Return (X, Y) of the center of cell containing provided text 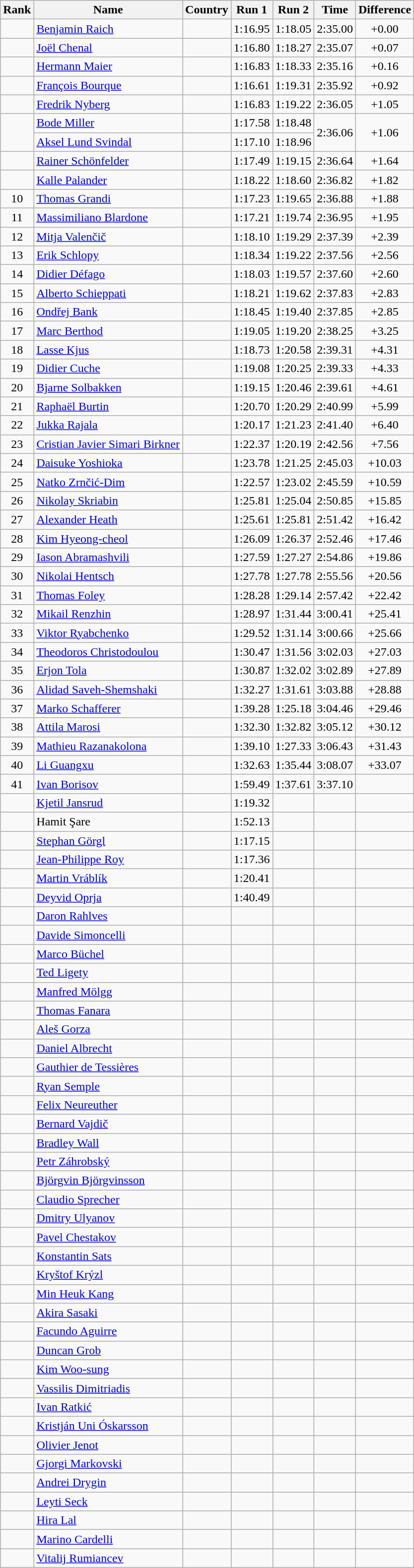
+29.46 (384, 708)
2:35.16 (335, 66)
1:26.37 (293, 538)
Leyti Seck (108, 1502)
Iason Abramashvili (108, 558)
Benjamin Raich (108, 29)
2:45.59 (335, 482)
Ivan Borisov (108, 784)
2:55.56 (335, 576)
+0.16 (384, 66)
1:22.37 (252, 444)
1:18.27 (293, 48)
1:18.21 (252, 293)
1:31.14 (293, 633)
1:52.13 (252, 821)
Bode Miller (108, 123)
Kryštof Krýzl (108, 1275)
1:31.56 (293, 652)
22 (17, 425)
21 (17, 406)
1:35.44 (293, 765)
1:32.63 (252, 765)
+1.95 (384, 217)
3:00.41 (335, 614)
2:52.46 (335, 538)
Konstantin Sats (108, 1256)
1:19.57 (293, 274)
Lasse Kjus (108, 350)
1:28.97 (252, 614)
1:32.02 (293, 671)
+20.56 (384, 576)
1:16.80 (252, 48)
2:35.07 (335, 48)
3:02.89 (335, 671)
1:16.95 (252, 29)
Hira Lal (108, 1520)
33 (17, 633)
Kalle Palander (108, 180)
Ted Ligety (108, 973)
1:32.30 (252, 727)
28 (17, 538)
Felix Neureuther (108, 1105)
1:19.31 (293, 85)
26 (17, 501)
Mikail Renzhin (108, 614)
Kristján Uni Óskarsson (108, 1426)
2:54.86 (335, 558)
1:18.03 (252, 274)
1:17.23 (252, 198)
Ryan Semple (108, 1086)
1:17.36 (252, 860)
Difference (384, 10)
Viktor Ryabchenko (108, 633)
1:27.33 (293, 746)
1:18.48 (293, 123)
1:18.05 (293, 29)
Raphaël Burtin (108, 406)
Erik Schlopy (108, 255)
Cristian Javier Simari Birkner (108, 444)
+4.31 (384, 350)
3:00.66 (335, 633)
2:38.25 (335, 331)
20 (17, 387)
+3.25 (384, 331)
2:41.40 (335, 425)
+0.07 (384, 48)
1:19.29 (293, 237)
1:30.87 (252, 671)
1:23.02 (293, 482)
Nikolai Hentsch (108, 576)
1:40.49 (252, 897)
Run 2 (293, 10)
1:18.34 (252, 255)
+25.66 (384, 633)
2:37.85 (335, 312)
Run 1 (252, 10)
3:03.88 (335, 690)
1:19.62 (293, 293)
Deyvid Oprja (108, 897)
+30.12 (384, 727)
Manfred Mölgg (108, 992)
11 (17, 217)
29 (17, 558)
2:50.85 (335, 501)
Vassilis Dimitriadis (108, 1388)
1:21.23 (293, 425)
1:37.61 (293, 784)
2:36.88 (335, 198)
1:27.27 (293, 558)
1:20.19 (293, 444)
Gjorgi Markovski (108, 1464)
16 (17, 312)
Didier Défago (108, 274)
Bernard Vajdič (108, 1124)
1:20.41 (252, 878)
31 (17, 595)
+1.05 (384, 104)
Min Heuk Kang (108, 1294)
2:40.99 (335, 406)
Bjarne Solbakken (108, 387)
19 (17, 369)
+2.56 (384, 255)
10 (17, 198)
Fredrik Nyberg (108, 104)
13 (17, 255)
1:59.49 (252, 784)
2:37.60 (335, 274)
Jukka Rajala (108, 425)
+0.00 (384, 29)
15 (17, 293)
+1.88 (384, 198)
Hermann Maier (108, 66)
+27.89 (384, 671)
1:20.46 (293, 387)
+10.59 (384, 482)
41 (17, 784)
1:17.15 (252, 841)
+7.56 (384, 444)
Time (335, 10)
Claudio Sprecher (108, 1199)
3:08.07 (335, 765)
2:35.00 (335, 29)
2:39.61 (335, 387)
+31.43 (384, 746)
Stephan Görgl (108, 841)
1:18.60 (293, 180)
1:19.74 (293, 217)
Erjon Tola (108, 671)
1:19.32 (252, 803)
Name (108, 10)
Gauthier de Tessières (108, 1067)
2:57.42 (335, 595)
1:19.20 (293, 331)
1:20.70 (252, 406)
1:32.82 (293, 727)
39 (17, 746)
1:20.29 (293, 406)
2:42.56 (335, 444)
32 (17, 614)
1:25.04 (293, 501)
Thomas Fanara (108, 1010)
+10.03 (384, 463)
17 (17, 331)
30 (17, 576)
2:36.82 (335, 180)
1:18.73 (252, 350)
2:36.05 (335, 104)
1:19.08 (252, 369)
2:35.92 (335, 85)
2:37.56 (335, 255)
1:30.47 (252, 652)
Facundo Aguirre (108, 1331)
35 (17, 671)
1:31.44 (293, 614)
Kim Woo-sung (108, 1369)
1:26.09 (252, 538)
Pavel Chestakov (108, 1237)
+1.06 (384, 132)
Ivan Ratkić (108, 1407)
2:37.83 (335, 293)
Martin Vráblík (108, 878)
Vitalij Rumiancev (108, 1558)
2:36.64 (335, 161)
1:19.05 (252, 331)
1:28.28 (252, 595)
+2.85 (384, 312)
2:37.39 (335, 237)
Marko Schafferer (108, 708)
1:20.25 (293, 369)
Daniel Albrecht (108, 1048)
Mathieu Razanakolona (108, 746)
1:20.17 (252, 425)
3:04.46 (335, 708)
Olivier Jenot (108, 1445)
Andrei Drygin (108, 1483)
Hamit Şare (108, 821)
1:17.58 (252, 123)
1:18.10 (252, 237)
3:37.10 (335, 784)
1:16.61 (252, 85)
+1.64 (384, 161)
+17.46 (384, 538)
Rainer Schönfelder (108, 161)
Davide Simoncelli (108, 935)
14 (17, 274)
34 (17, 652)
+25.41 (384, 614)
25 (17, 482)
Akira Sasaki (108, 1313)
3:06.43 (335, 746)
1:18.22 (252, 180)
+2.60 (384, 274)
Thomas Grandi (108, 198)
Alexander Heath (108, 519)
+19.86 (384, 558)
+2.39 (384, 237)
Daisuke Yoshioka (108, 463)
1:17.10 (252, 142)
1:18.33 (293, 66)
+4.33 (384, 369)
+15.85 (384, 501)
1:17.49 (252, 161)
2:39.31 (335, 350)
1:22.57 (252, 482)
+1.82 (384, 180)
1:31.61 (293, 690)
+22.42 (384, 595)
1:19.40 (293, 312)
+0.92 (384, 85)
+28.88 (384, 690)
Bradley Wall (108, 1142)
François Bourque (108, 85)
24 (17, 463)
+16.42 (384, 519)
1:39.28 (252, 708)
1:25.61 (252, 519)
Marino Cardelli (108, 1539)
Natko Zrnčić-Dim (108, 482)
Massimiliano Blardone (108, 217)
37 (17, 708)
1:18.45 (252, 312)
2:39.33 (335, 369)
38 (17, 727)
Mitja Valenčič (108, 237)
3:02.03 (335, 652)
Kjetil Jansrud (108, 803)
Thomas Foley (108, 595)
Ondřej Bank (108, 312)
Alberto Schieppati (108, 293)
Marco Büchel (108, 954)
18 (17, 350)
+6.40 (384, 425)
Jean-Philippe Roy (108, 860)
2:36.06 (335, 132)
1:19.65 (293, 198)
Marc Berthod (108, 331)
Theodoros Christodoulou (108, 652)
1:39.10 (252, 746)
1:21.25 (293, 463)
1:32.27 (252, 690)
Didier Cuche (108, 369)
+2.83 (384, 293)
40 (17, 765)
2:36.95 (335, 217)
27 (17, 519)
+27.03 (384, 652)
Duncan Grob (108, 1350)
1:29.52 (252, 633)
1:17.21 (252, 217)
Kim Hyeong-cheol (108, 538)
Petr Záhrobský (108, 1162)
3:05.12 (335, 727)
1:23.78 (252, 463)
Nikolay Skriabin (108, 501)
Joël Chenal (108, 48)
+33.07 (384, 765)
Country (207, 10)
23 (17, 444)
2:45.03 (335, 463)
Attila Marosi (108, 727)
+5.99 (384, 406)
1:25.18 (293, 708)
Aksel Lund Svindal (108, 142)
Björgvin Björgvinsson (108, 1181)
1:27.59 (252, 558)
1:18.96 (293, 142)
2:51.42 (335, 519)
1:29.14 (293, 595)
Aleš Gorza (108, 1029)
Li Guangxu (108, 765)
+4.61 (384, 387)
12 (17, 237)
Dmitry Ulyanov (108, 1218)
Alidad Saveh-Shemshaki (108, 690)
Rank (17, 10)
36 (17, 690)
Daron Rahlves (108, 916)
1:20.58 (293, 350)
